Return [X, Y] of the center of cell containing provided text 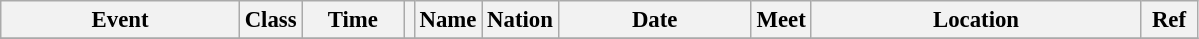
Event [120, 20]
Nation [520, 20]
Meet [781, 20]
Name [448, 20]
Class [270, 20]
Location [976, 20]
Time [353, 20]
Date [654, 20]
Ref [1169, 20]
